Provide the [X, Y] coordinate of the cell's center where the given text is located.  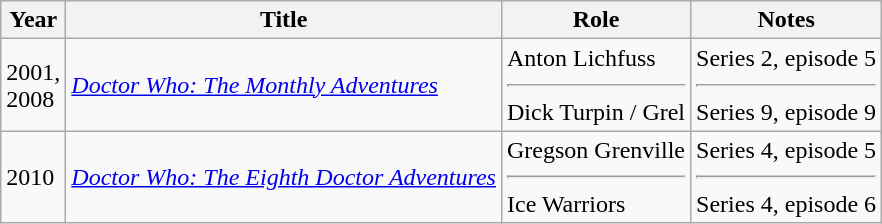
Title [284, 20]
Doctor Who: The Eighth Doctor Adventures [284, 177]
Doctor Who: The Monthly Adventures [284, 85]
Series 4, episode 5Series 4, episode 6 [786, 177]
2001,2008 [34, 85]
Series 2, episode 5Series 9, episode 9 [786, 85]
Role [596, 20]
Anton LichfussDick Turpin / Grel [596, 85]
Gregson GrenvilleIce Warriors [596, 177]
2010 [34, 177]
Year [34, 20]
Notes [786, 20]
